Find where the given text appears and provide that cell's center as [X, Y] coordinate. 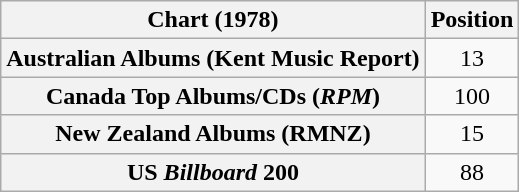
Position [472, 20]
US Billboard 200 [213, 172]
Canada Top Albums/CDs (RPM) [213, 96]
15 [472, 134]
Chart (1978) [213, 20]
New Zealand Albums (RMNZ) [213, 134]
Australian Albums (Kent Music Report) [213, 58]
88 [472, 172]
100 [472, 96]
13 [472, 58]
